Locate the cell with the specified text and output its [x, y] center coordinate. 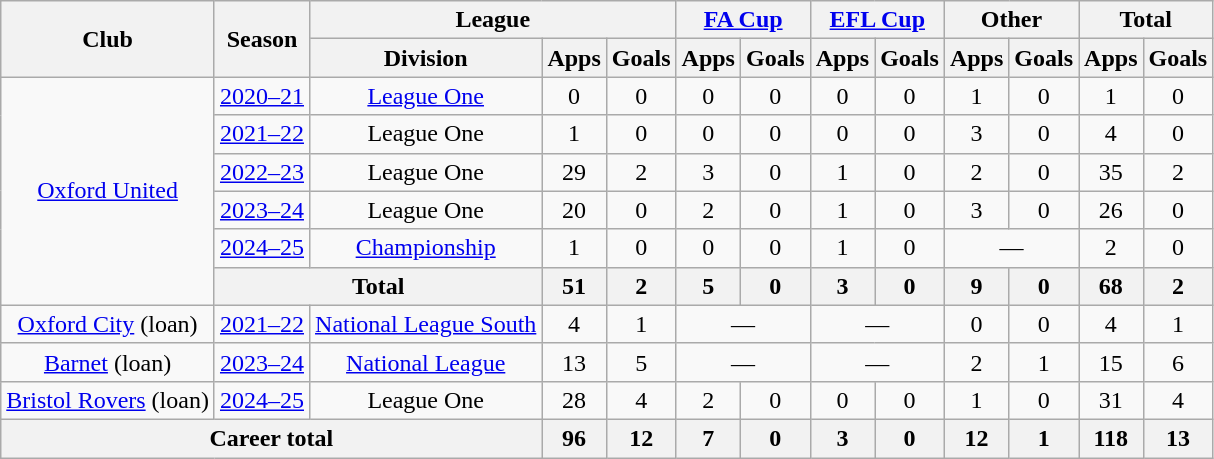
31 [1111, 400]
Other [1011, 20]
League [494, 20]
Championship [426, 248]
Career total [272, 438]
6 [1178, 362]
Club [108, 39]
15 [1111, 362]
96 [574, 438]
29 [574, 172]
FA Cup [743, 20]
35 [1111, 172]
Oxford United [108, 191]
2020–21 [262, 96]
EFL Cup [877, 20]
2022–23 [262, 172]
28 [574, 400]
Bristol Rovers (loan) [108, 400]
Barnet (loan) [108, 362]
68 [1111, 286]
National League South [426, 324]
20 [574, 210]
9 [976, 286]
National League [426, 362]
Division [426, 58]
26 [1111, 210]
Oxford City (loan) [108, 324]
51 [574, 286]
118 [1111, 438]
7 [708, 438]
Season [262, 39]
